For the text-containing cell, return its midpoint in (X, Y) coordinate format. 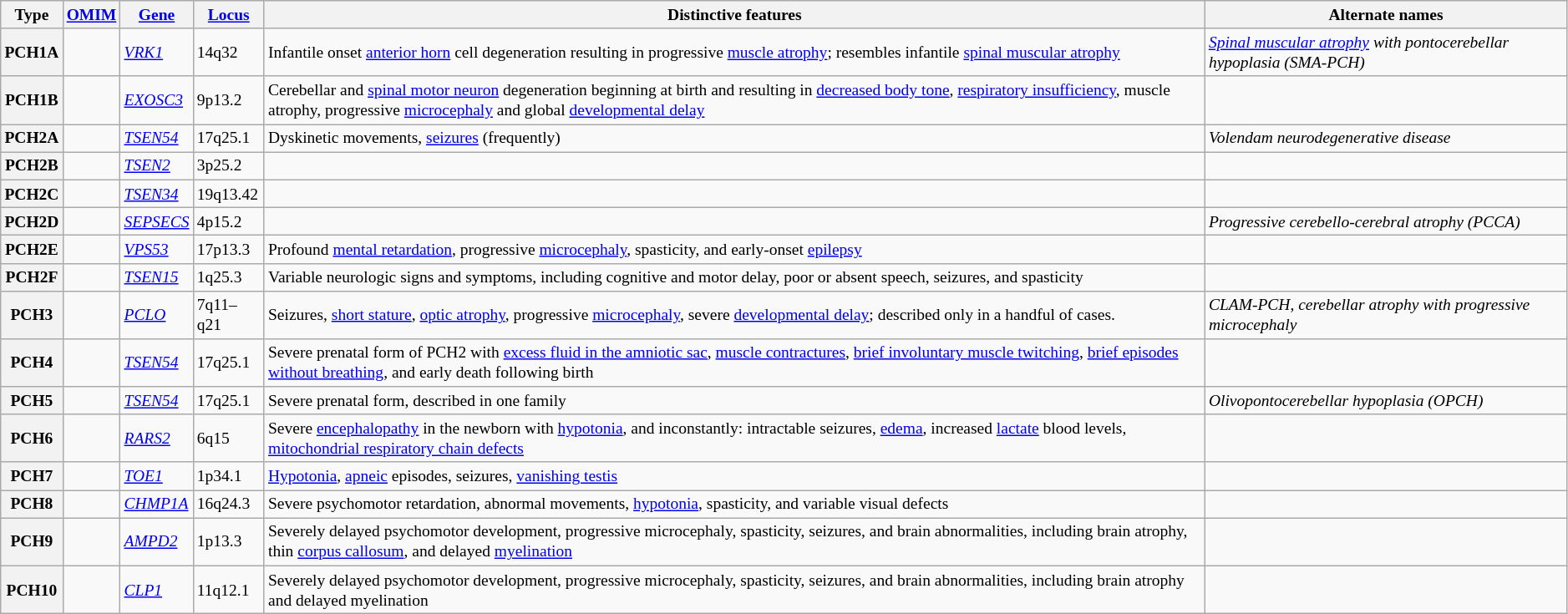
Volendam neurodegenerative disease (1386, 139)
Seizures, short stature, optic atrophy, progressive microcephaly, severe developmental delay; described only in a handful of cases. (734, 314)
AMPD2 (157, 541)
PCH3 (32, 314)
RARS2 (157, 438)
PCH5 (32, 401)
1p34.1 (229, 476)
14q32 (229, 52)
3p25.2 (229, 165)
1q25.3 (229, 277)
Hypotonia, apneic episodes, seizures, vanishing testis (734, 476)
Profound mental retardation, progressive microcephaly, spasticity, and early-onset epilepsy (734, 249)
PCH1B (32, 100)
9p13.2 (229, 100)
TSEN15 (157, 277)
Dyskinetic movements, seizures (frequently) (734, 139)
PCH9 (32, 541)
1p13.3 (229, 541)
PCH2D (32, 221)
PCH2E (32, 249)
16q24.3 (229, 505)
PCH4 (32, 363)
Spinal muscular atrophy with pontocerebellar hypoplasia (SMA-PCH) (1386, 52)
Infantile onset anterior horn cell degeneration resulting in progressive muscle atrophy; resembles infantile spinal muscular atrophy (734, 52)
Distinctive features (734, 15)
Locus (229, 15)
TSEN2 (157, 165)
Alternate names (1386, 15)
PCH2B (32, 165)
TSEN34 (157, 194)
OMIM (92, 15)
Severe psychomotor retardation, abnormal movements, hypotonia, spasticity, and variable visual defects (734, 505)
SEPSECS (157, 221)
6q15 (229, 438)
PCH7 (32, 476)
PCH1A (32, 52)
VPS53 (157, 249)
11q12.1 (229, 590)
CHMP1A (157, 505)
Severe prenatal form, described in one family (734, 401)
CLAM-PCH, cerebellar atrophy with progressive microcephaly (1386, 314)
Progressive cerebello-cerebral atrophy (PCCA) (1386, 221)
PCH2A (32, 139)
Olivopontocerebellar hypoplasia (OPCH) (1386, 401)
VRK1 (157, 52)
Gene (157, 15)
PCH2C (32, 194)
PCH8 (32, 505)
PCLO (157, 314)
Variable neurologic signs and symptoms, including cognitive and motor delay, poor or absent speech, seizures, and spasticity (734, 277)
CLP1 (157, 590)
7q11–q21 (229, 314)
TOE1 (157, 476)
EXOSC3 (157, 100)
PCH2F (32, 277)
17p13.3 (229, 249)
4p15.2 (229, 221)
PCH6 (32, 438)
19q13.42 (229, 194)
PCH10 (32, 590)
Type (32, 15)
